For the text-containing cell, return its midpoint in [X, Y] coordinate format. 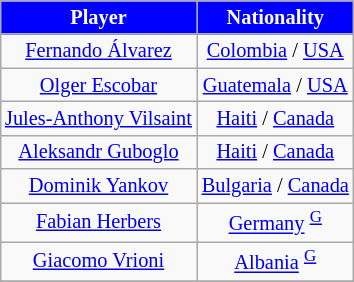
Bulgaria / Canada [276, 186]
Player [98, 17]
Jules-Anthony Vilsaint [98, 118]
Colombia / USA [276, 51]
Nationality [276, 17]
Dominik Yankov [98, 186]
Olger Escobar [98, 85]
Germany G [276, 222]
Albania G [276, 260]
Guatemala / USA [276, 85]
Giacomo Vrioni [98, 260]
Aleksandr Guboglo [98, 152]
Fabian Herbers [98, 222]
Fernando Álvarez [98, 51]
